From the cell containing the given text, extract its center point as [x, y] coordinate. 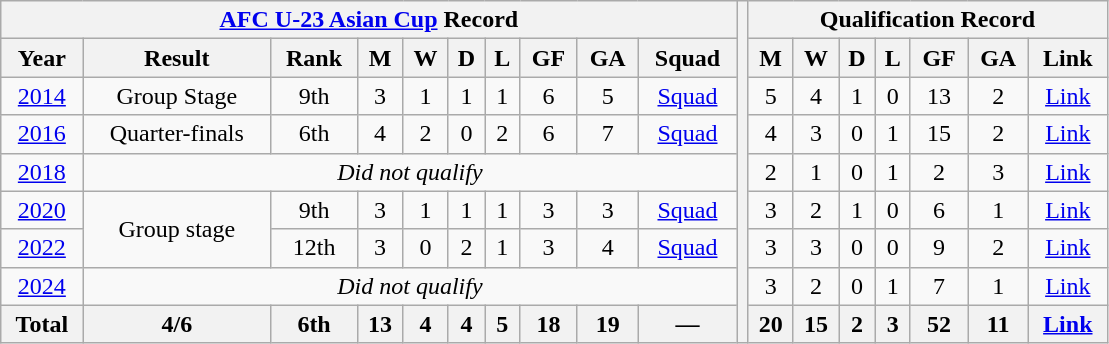
2018 [42, 172]
2024 [42, 286]
2016 [42, 134]
— [688, 324]
18 [548, 324]
Year [42, 58]
Group stage [177, 229]
2020 [42, 210]
Rank [314, 58]
9 [938, 248]
Total [42, 324]
AFC U-23 Asian Cup Record [369, 20]
2014 [42, 96]
20 [770, 324]
52 [938, 324]
Group Stage [177, 96]
4/6 [177, 324]
11 [998, 324]
Quarter-finals [177, 134]
2022 [42, 248]
19 [608, 324]
12th [314, 248]
Qualification Record [928, 20]
Result [177, 58]
